Find where the given text appears and provide that cell's center as (x, y) coordinate. 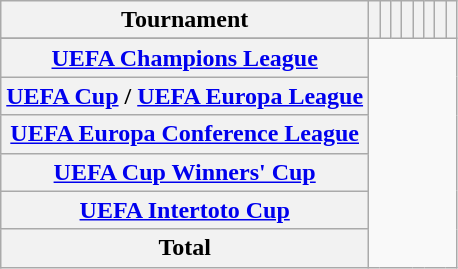
UEFA Cup Winners' Cup (185, 172)
UEFA Cup / UEFA Europa League (185, 96)
UEFA Champions League (185, 58)
UEFA Intertoto Cup (185, 210)
Total (185, 248)
Tournament (185, 20)
UEFA Europa Conference League (185, 134)
